Detect which cell encompasses the target text, then output its [x, y] center coordinate. 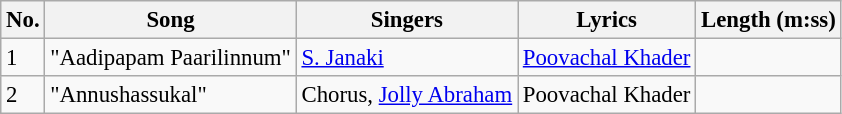
1 [23, 58]
"Aadipapam Paarilinnum" [170, 58]
Lyrics [607, 20]
Singers [406, 20]
Chorus, Jolly Abraham [406, 95]
Length (m:ss) [768, 20]
No. [23, 20]
"Annushassukal" [170, 95]
S. Janaki [406, 58]
2 [23, 95]
Song [170, 20]
